For the text-containing cell, return its midpoint in [X, Y] coordinate format. 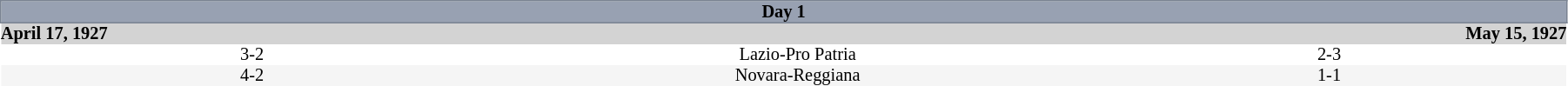
4-2 [252, 76]
3-2 [252, 55]
May 15, 1927 [1330, 33]
Day 1 [784, 12]
2-3 [1330, 55]
Novara-Reggiana [798, 76]
1-1 [1330, 76]
April 17, 1927 [252, 33]
Lazio-Pro Patria [798, 55]
